Scan for the cell matching the given text and deliver its (x, y) coordinate at center. 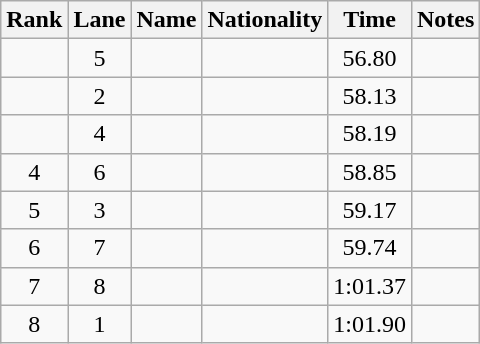
Notes (445, 20)
1:01.37 (370, 286)
Name (166, 20)
59.17 (370, 210)
58.13 (370, 96)
1 (100, 324)
Rank (34, 20)
Lane (100, 20)
58.85 (370, 172)
3 (100, 210)
Nationality (265, 20)
59.74 (370, 248)
2 (100, 96)
1:01.90 (370, 324)
Time (370, 20)
58.19 (370, 134)
56.80 (370, 58)
